Scan for the cell matching the given text and deliver its [X, Y] coordinate at center. 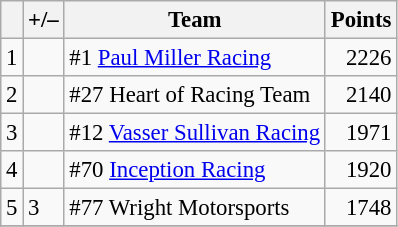
#12 Vasser Sullivan Racing [194, 133]
4 [12, 170]
#77 Wright Motorsports [194, 208]
Points [360, 20]
1 [12, 58]
+/– [44, 20]
5 [12, 208]
2 [12, 95]
2226 [360, 58]
#1 Paul Miller Racing [194, 58]
1748 [360, 208]
1920 [360, 170]
2140 [360, 95]
#70 Inception Racing [194, 170]
#27 Heart of Racing Team [194, 95]
Team [194, 20]
1971 [360, 133]
